Return [x, y] of the center of cell containing provided text 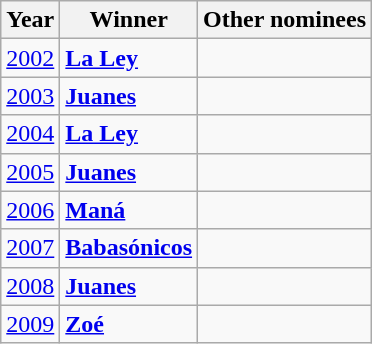
2009 [30, 324]
Year [30, 20]
Other nominees [285, 20]
2004 [30, 134]
Maná [129, 210]
Zoé [129, 324]
Babasónicos [129, 248]
2005 [30, 172]
2007 [30, 248]
Winner [129, 20]
2006 [30, 210]
2003 [30, 96]
2008 [30, 286]
2002 [30, 58]
